From the cell containing the given text, extract its center point as (X, Y) coordinate. 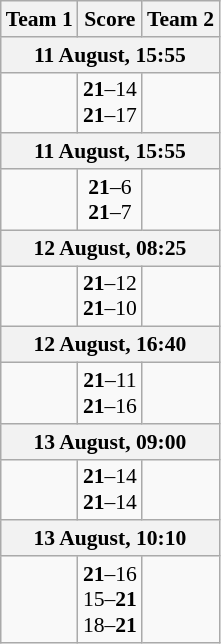
Team 1 (40, 19)
12 August, 16:40 (110, 345)
21–1615–2118–21 (110, 600)
13 August, 09:00 (110, 442)
21–1421–17 (110, 102)
21–1221–10 (110, 296)
21–621–7 (110, 200)
21–1421–14 (110, 490)
21–1121–16 (110, 394)
Team 2 (180, 19)
13 August, 10:10 (110, 539)
12 August, 08:25 (110, 248)
Score (110, 19)
